Pinpoint the cell where the given text exists, returning its [X, Y] midpoint coordinate. 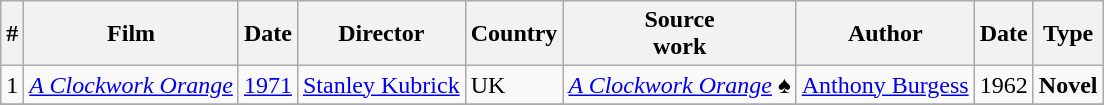
Country [514, 34]
1971 [268, 85]
Stanley Kubrick [381, 85]
Director [381, 34]
A Clockwork Orange [132, 85]
Anthony Burgess [885, 85]
Novel [1068, 85]
Sourcework [680, 34]
# [12, 34]
UK [514, 85]
A Clockwork Orange ♠ [680, 85]
1 [12, 85]
Author [885, 34]
Film [132, 34]
1962 [1004, 85]
Type [1068, 34]
